For the text-containing cell, return its midpoint in (x, y) coordinate format. 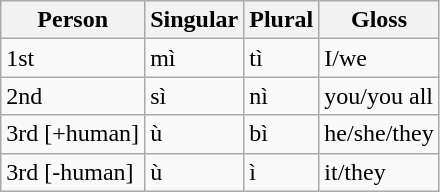
Plural (282, 20)
nì (282, 96)
1st (73, 58)
mì (194, 58)
tì (282, 58)
I/we (379, 58)
3rd [+human] (73, 134)
Gloss (379, 20)
Person (73, 20)
sì (194, 96)
ì (282, 172)
2nd (73, 96)
Singular (194, 20)
he/she/they (379, 134)
you/you all (379, 96)
it/they (379, 172)
3rd [-human] (73, 172)
bì (282, 134)
